Scan for the cell matching the given text and deliver its [x, y] coordinate at center. 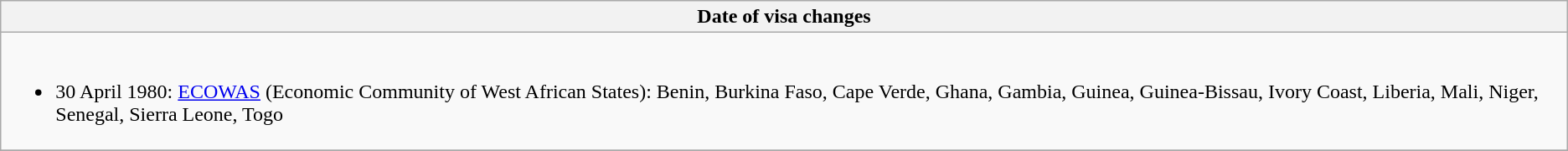
Date of visa changes [784, 17]
